Scan for the cell matching the given text and deliver its (X, Y) coordinate at center. 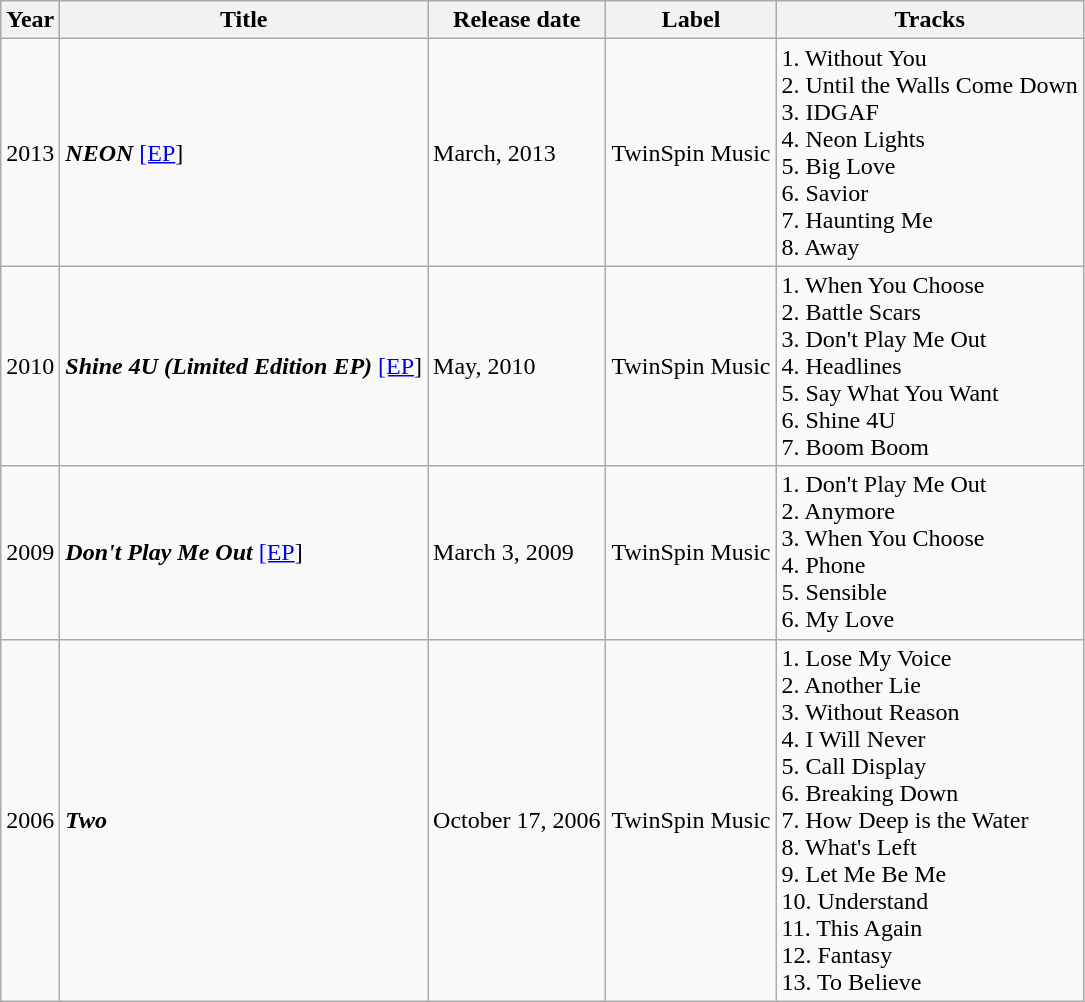
1. Without You 2. Until the Walls Come Down 3. IDGAF 4. Neon Lights 5. Big Love 6. Savior 7. Haunting Me 8. Away (930, 152)
Year (30, 20)
March, 2013 (517, 152)
Tracks (930, 20)
Title (244, 20)
2006 (30, 820)
NEON [EP] (244, 152)
Label (691, 20)
2010 (30, 366)
2013 (30, 152)
Shine 4U (Limited Edition EP) [EP] (244, 366)
2009 (30, 552)
1. When You Choose 2. Battle Scars 3. Don't Play Me Out 4. Headlines 5. Say What You Want 6. Shine 4U 7. Boom Boom (930, 366)
October 17, 2006 (517, 820)
March 3, 2009 (517, 552)
May, 2010 (517, 366)
Two (244, 820)
Don't Play Me Out [EP] (244, 552)
Release date (517, 20)
1. Don't Play Me Out 2. Anymore 3. When You Choose 4. Phone 5. Sensible 6. My Love (930, 552)
